Search for the cell housing the specified text and yield its (x, y) center coordinate. 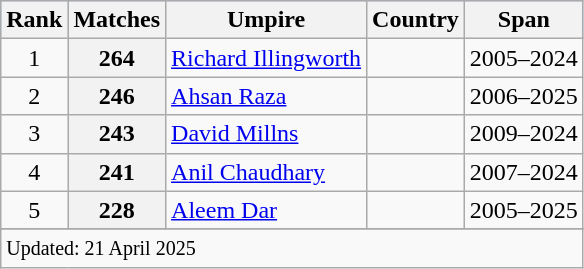
2005–2024 (524, 58)
3 (34, 134)
Ahsan Raza (266, 96)
228 (117, 210)
Umpire (266, 20)
David Millns (266, 134)
4 (34, 172)
Updated: 21 April 2025 (292, 248)
Matches (117, 20)
Richard Illingworth (266, 58)
243 (117, 134)
264 (117, 58)
241 (117, 172)
Span (524, 20)
2 (34, 96)
2007–2024 (524, 172)
2009–2024 (524, 134)
246 (117, 96)
Aleem Dar (266, 210)
Anil Chaudhary (266, 172)
Country (416, 20)
5 (34, 210)
2005–2025 (524, 210)
2006–2025 (524, 96)
1 (34, 58)
Rank (34, 20)
